Determine the (x, y) coordinate at the center of the cell enclosing the given text.  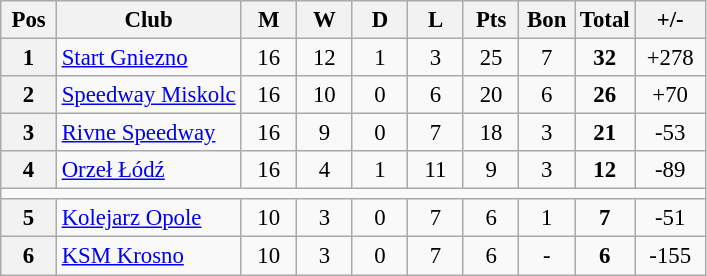
Start Gniezno (148, 58)
2 (29, 95)
Orzeł Łódź (148, 170)
- (547, 256)
Rivne Speedway (148, 133)
5 (29, 219)
21 (604, 133)
D (380, 20)
25 (491, 58)
11 (436, 170)
+278 (670, 58)
-51 (670, 219)
Pos (29, 20)
KSM Krosno (148, 256)
Bon (547, 20)
Speedway Miskolc (148, 95)
+/- (670, 20)
32 (604, 58)
Pts (491, 20)
-155 (670, 256)
-53 (670, 133)
W (325, 20)
Kolejarz Opole (148, 219)
18 (491, 133)
Club (148, 20)
L (436, 20)
Total (604, 20)
-89 (670, 170)
M (269, 20)
20 (491, 95)
+70 (670, 95)
26 (604, 95)
